Locate the cell with the specified text and output its [X, Y] center coordinate. 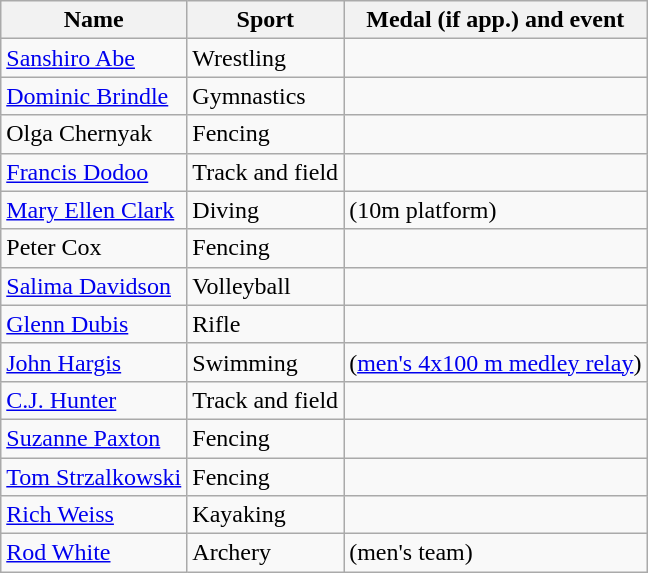
C.J. Hunter [94, 400]
Sport [266, 20]
Tom Strzalkowski [94, 477]
Glenn Dubis [94, 324]
(men's team) [496, 553]
(men's 4x100 m medley relay) [496, 362]
Suzanne Paxton [94, 438]
Peter Cox [94, 248]
Olga Chernyak [94, 134]
Rich Weiss [94, 515]
Swimming [266, 362]
Name [94, 20]
John Hargis [94, 362]
Francis Dodoo [94, 172]
Dominic Brindle [94, 96]
Rod White [94, 553]
Kayaking [266, 515]
Gymnastics [266, 96]
Rifle [266, 324]
Medal (if app.) and event [496, 20]
Salima Davidson [94, 286]
Mary Ellen Clark [94, 210]
Archery [266, 553]
Volleyball [266, 286]
Diving [266, 210]
Wrestling [266, 58]
(10m platform) [496, 210]
Sanshiro Abe [94, 58]
